For the text-containing cell, return its midpoint in [X, Y] coordinate format. 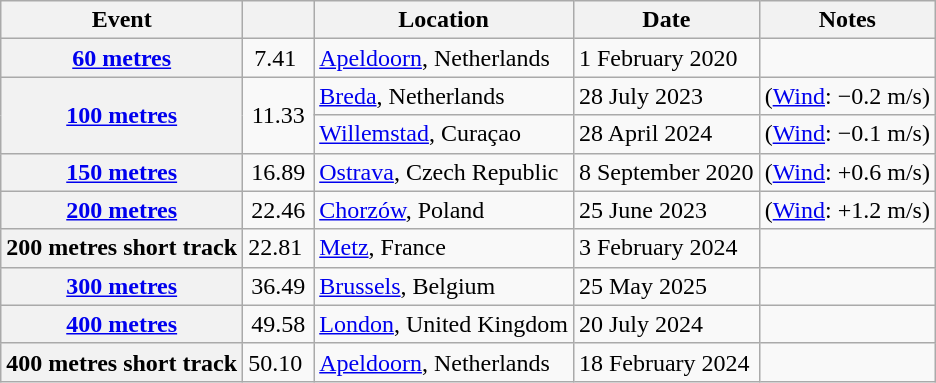
28 July 2023 [666, 96]
22.81 [278, 248]
300 metres [122, 286]
28 April 2024 [666, 134]
Brussels, Belgium [444, 286]
London, United Kingdom [444, 324]
Willemstad, Curaçao [444, 134]
22.46 [278, 210]
50.10 [278, 362]
25 May 2025 [666, 286]
3 February 2024 [666, 248]
60 metres [122, 58]
Breda, Netherlands [444, 96]
Location [444, 20]
Notes [847, 20]
Ostrava, Czech Republic [444, 172]
Metz, France [444, 248]
1 February 2020 [666, 58]
16.89 [278, 172]
Date [666, 20]
7.41 [278, 58]
49.58 [278, 324]
20 July 2024 [666, 324]
150 metres [122, 172]
Event [122, 20]
18 February 2024 [666, 362]
(Wind: −0.1 m/s) [847, 134]
400 metres short track [122, 362]
100 metres [122, 115]
(Wind: +1.2 m/s) [847, 210]
(Wind: −0.2 m/s) [847, 96]
200 metres [122, 210]
(Wind: +0.6 m/s) [847, 172]
11.33 [278, 115]
25 June 2023 [666, 210]
36.49 [278, 286]
400 metres [122, 324]
Chorzów, Poland [444, 210]
200 metres short track [122, 248]
8 September 2020 [666, 172]
